Pinpoint the cell where the given text exists, returning its [X, Y] midpoint coordinate. 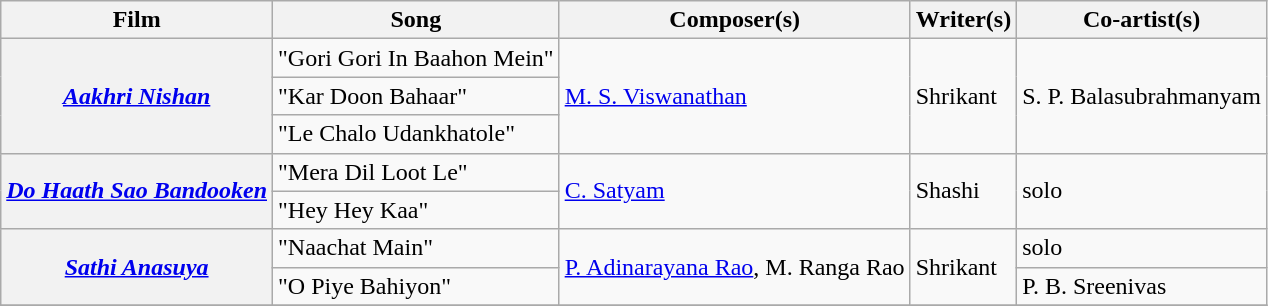
"Gori Gori In Baahon Mein" [416, 58]
Do Haath Sao Bandooken [137, 191]
"O Piye Bahiyon" [416, 286]
Sathi Anasuya [137, 267]
Film [137, 20]
"Hey Hey Kaa" [416, 210]
"Le Chalo Udankhatole" [416, 134]
P. Adinarayana Rao, M. Ranga Rao [734, 267]
Aakhri Nishan [137, 96]
Writer(s) [964, 20]
C. Satyam [734, 191]
Co-artist(s) [1142, 20]
"Kar Doon Bahaar" [416, 96]
"Mera Dil Loot Le" [416, 172]
M. S. Viswanathan [734, 96]
P. B. Sreenivas [1142, 286]
Song [416, 20]
S. P. Balasubrahmanyam [1142, 96]
Composer(s) [734, 20]
"Naachat Main" [416, 248]
Shashi [964, 191]
